For the text-containing cell, return its midpoint in [x, y] coordinate format. 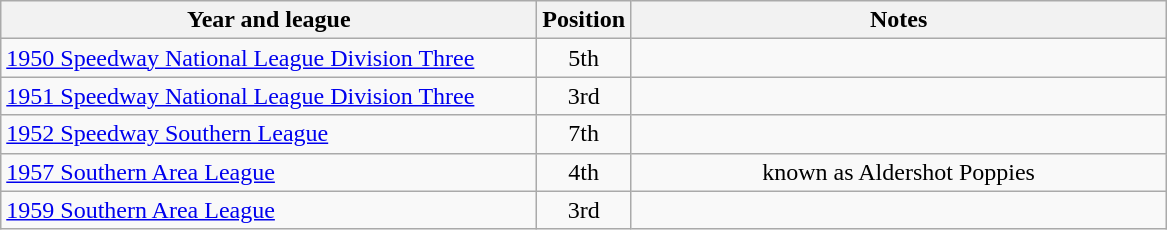
4th [584, 172]
Year and league [269, 20]
Notes [899, 20]
5th [584, 58]
1951 Speedway National League Division Three [269, 96]
1952 Speedway Southern League [269, 134]
1950 Speedway National League Division Three [269, 58]
1957 Southern Area League [269, 172]
known as Aldershot Poppies [899, 172]
Position [584, 20]
1959 Southern Area League [269, 210]
7th [584, 134]
